Locate the cell with the specified text and output its (x, y) center coordinate. 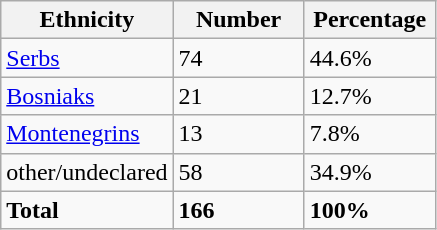
34.9% (370, 172)
Percentage (370, 20)
21 (238, 96)
12.7% (370, 96)
Total (87, 210)
44.6% (370, 58)
166 (238, 210)
Bosniaks (87, 96)
Ethnicity (87, 20)
58 (238, 172)
other/undeclared (87, 172)
Montenegrins (87, 134)
13 (238, 134)
Serbs (87, 58)
Number (238, 20)
100% (370, 210)
7.8% (370, 134)
74 (238, 58)
